Locate the cell with the specified text and output its [X, Y] center coordinate. 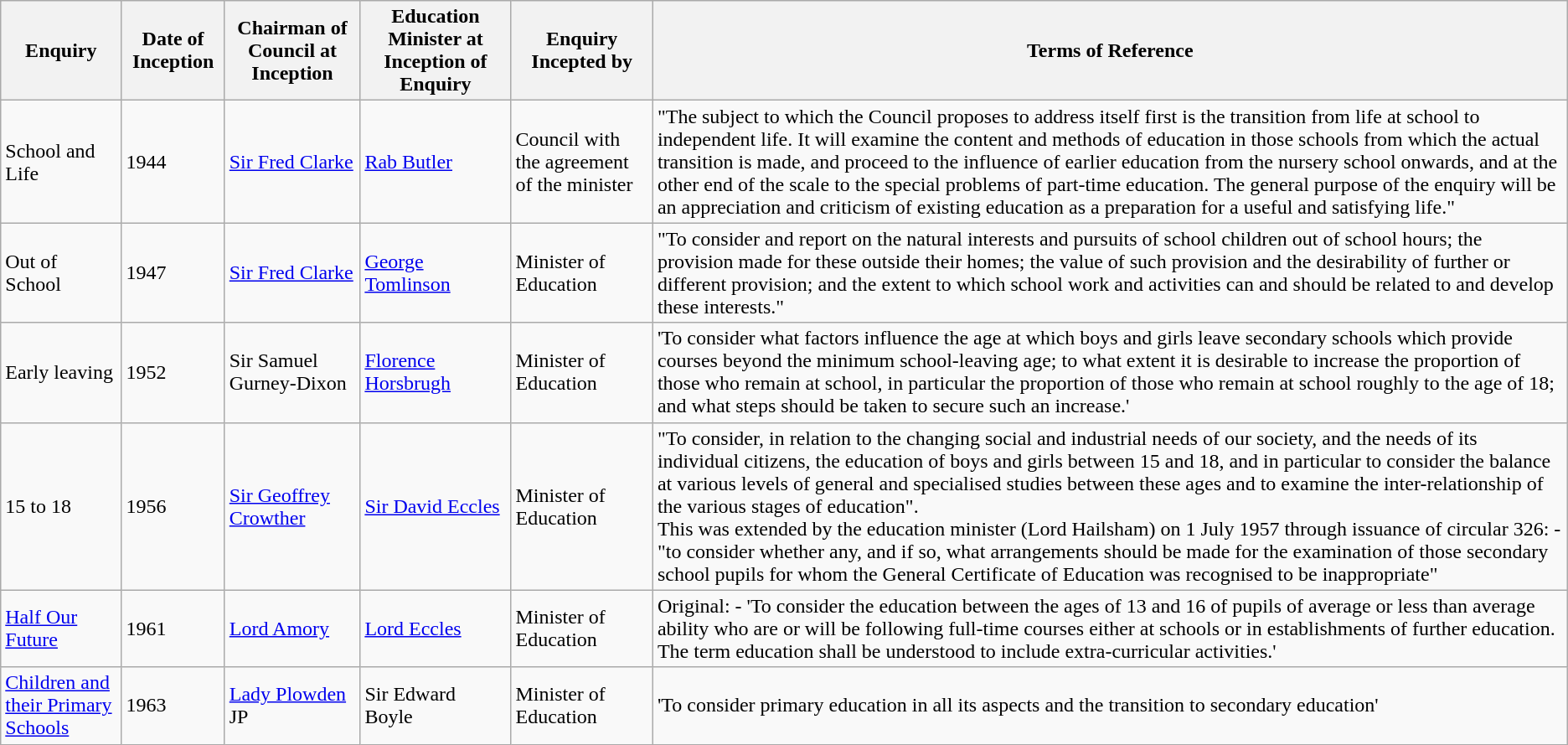
Out of School [61, 273]
1944 [173, 162]
Sir David Eccles [436, 506]
1947 [173, 273]
School and Life [61, 162]
1963 [173, 706]
Early leaving [61, 372]
Education Minister at Inception of Enquiry [436, 50]
Sir Samuel Gurney-Dixon [292, 372]
Enquiry Incepted by [581, 50]
Lady Plowden JP [292, 706]
Sir Geoffrey Crowther [292, 506]
Enquiry [61, 50]
Lord Eccles [436, 629]
Half Our Future [61, 629]
Date of Inception [173, 50]
Terms of Reference [1110, 50]
Lord Amory [292, 629]
Council with the agreement of the minister [581, 162]
15 to 18 [61, 506]
George Tomlinson [436, 273]
Children and their Primary Schools [61, 706]
Florence Horsbrugh [436, 372]
1952 [173, 372]
Chairman of Council at Inception [292, 50]
Rab Butler [436, 162]
'To consider primary education in all its aspects and the transition to secondary education' [1110, 706]
1956 [173, 506]
1961 [173, 629]
Sir Edward Boyle [436, 706]
